Extract the (x, y) coordinate from the center of the cell holding the provided text.  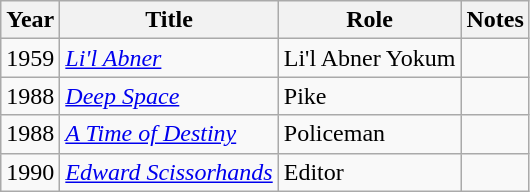
Pike (370, 96)
Edward Scissorhands (169, 172)
1959 (30, 58)
Role (370, 20)
Li'l Abner (169, 58)
1990 (30, 172)
Editor (370, 172)
Year (30, 20)
Deep Space (169, 96)
Li'l Abner Yokum (370, 58)
Policeman (370, 134)
Notes (495, 20)
Title (169, 20)
A Time of Destiny (169, 134)
